For the text-containing cell, return its midpoint in (X, Y) coordinate format. 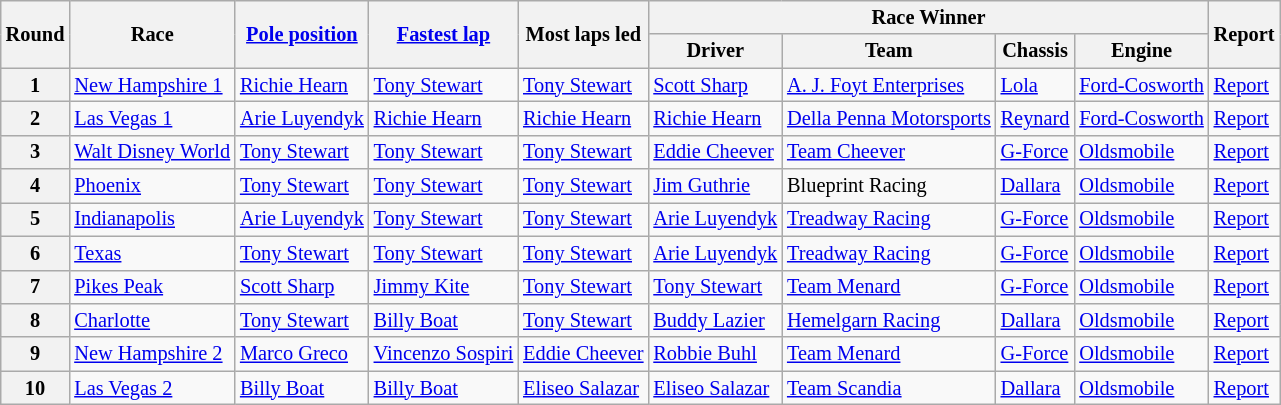
6 (36, 253)
Las Vegas 2 (152, 388)
Della Penna Motorsports (889, 118)
8 (36, 320)
Vincenzo Sospiri (444, 354)
3 (36, 152)
Round (36, 34)
2 (36, 118)
Robbie Buhl (715, 354)
Race (152, 34)
7 (36, 287)
Team (889, 51)
Fastest lap (444, 34)
Hemelgarn Racing (889, 320)
Team Cheever (889, 152)
Phoenix (152, 186)
New Hampshire 2 (152, 354)
Pole position (302, 34)
A. J. Foyt Enterprises (889, 85)
Blueprint Racing (889, 186)
Jimmy Kite (444, 287)
Reynard (1036, 118)
Driver (715, 51)
Las Vegas 1 (152, 118)
10 (36, 388)
New Hampshire 1 (152, 85)
Jim Guthrie (715, 186)
Engine (1141, 51)
Indianapolis (152, 219)
Charlotte (152, 320)
Lola (1036, 85)
Marco Greco (302, 354)
Most laps led (583, 34)
1 (36, 85)
Chassis (1036, 51)
Texas (152, 253)
Buddy Lazier (715, 320)
9 (36, 354)
Walt Disney World (152, 152)
Team Scandia (889, 388)
Race Winner (928, 17)
Pikes Peak (152, 287)
4 (36, 186)
5 (36, 219)
